Search for the cell housing the specified text and yield its [x, y] center coordinate. 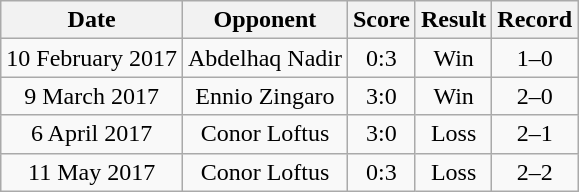
11 May 2017 [92, 172]
Record [535, 20]
Result [453, 20]
9 March 2017 [92, 96]
2–1 [535, 134]
6 April 2017 [92, 134]
10 February 2017 [92, 58]
Score [381, 20]
Abdelhaq Nadir [264, 58]
2–2 [535, 172]
Ennio Zingaro [264, 96]
Date [92, 20]
1–0 [535, 58]
Opponent [264, 20]
2–0 [535, 96]
